Return (X, Y) of the center of cell containing provided text 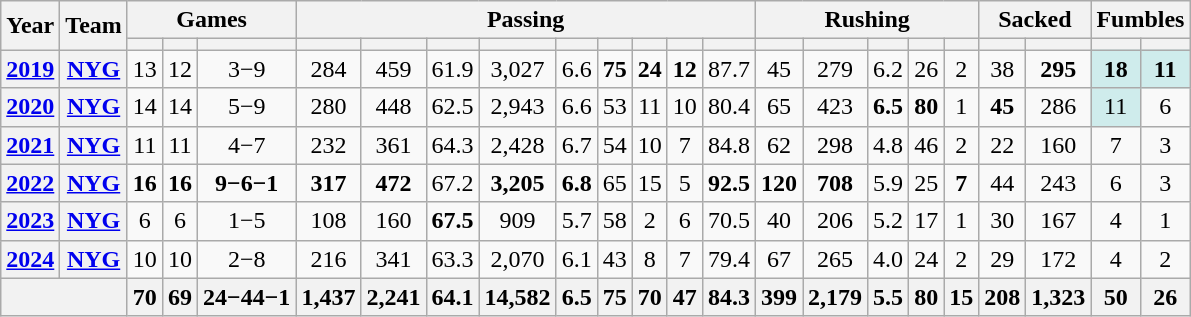
Games (212, 20)
108 (328, 221)
17 (926, 221)
64.1 (452, 297)
2020 (30, 107)
58 (614, 221)
3,027 (518, 69)
Fumbles (1140, 20)
50 (1116, 297)
5 (684, 183)
47 (684, 297)
43 (614, 259)
232 (328, 145)
62 (778, 145)
2,070 (518, 259)
5.2 (888, 221)
9−6−1 (246, 183)
22 (1002, 145)
84.8 (728, 145)
265 (834, 259)
29 (1002, 259)
243 (1058, 183)
2021 (30, 145)
53 (614, 107)
286 (1058, 107)
120 (778, 183)
6.2 (888, 69)
6.7 (576, 145)
6.1 (576, 259)
67 (778, 259)
13 (144, 69)
448 (394, 107)
341 (394, 259)
3−9 (246, 69)
1−5 (246, 221)
87.7 (728, 69)
70.5 (728, 221)
Team (94, 26)
2,179 (834, 297)
4.8 (888, 145)
172 (1058, 259)
361 (394, 145)
80.4 (728, 107)
67.2 (452, 183)
Rushing (866, 20)
2023 (30, 221)
2,428 (518, 145)
909 (518, 221)
5.9 (888, 183)
472 (394, 183)
295 (1058, 69)
24−44−1 (246, 297)
30 (1002, 221)
69 (180, 297)
62.5 (452, 107)
40 (778, 221)
280 (328, 107)
5.7 (576, 221)
Year (30, 26)
14,582 (518, 297)
8 (650, 259)
44 (1002, 183)
279 (834, 69)
2,943 (518, 107)
67.5 (452, 221)
Passing (526, 20)
2019 (30, 69)
167 (1058, 221)
54 (614, 145)
84.3 (728, 297)
4.0 (888, 259)
2022 (30, 183)
1,437 (328, 297)
Sacked (1035, 20)
208 (1002, 297)
284 (328, 69)
79.4 (728, 259)
2,241 (394, 297)
399 (778, 297)
18 (1116, 69)
61.9 (452, 69)
92.5 (728, 183)
423 (834, 107)
3,205 (518, 183)
216 (328, 259)
206 (834, 221)
2024 (30, 259)
46 (926, 145)
708 (834, 183)
5−9 (246, 107)
25 (926, 183)
459 (394, 69)
2−8 (246, 259)
1,323 (1058, 297)
6.8 (576, 183)
5.5 (888, 297)
317 (328, 183)
38 (1002, 69)
64.3 (452, 145)
298 (834, 145)
63.3 (452, 259)
4−7 (246, 145)
